Find where the given text appears and provide that cell's center as [x, y] coordinate. 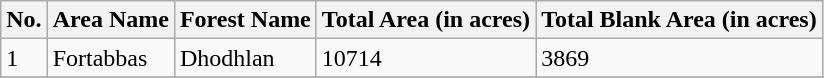
3869 [680, 58]
Total Blank Area (in acres) [680, 20]
Area Name [110, 20]
Total Area (in acres) [426, 20]
No. [24, 20]
Fortabbas [110, 58]
Forest Name [245, 20]
1 [24, 58]
Dhodhlan [245, 58]
10714 [426, 58]
